Pinpoint the cell where the given text exists, returning its [x, y] midpoint coordinate. 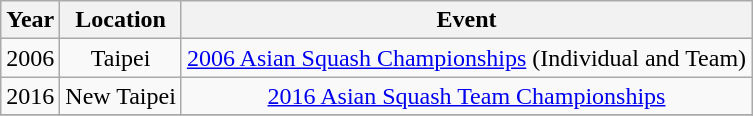
Year [30, 20]
New Taipei [121, 96]
2016 Asian Squash Team Championships [466, 96]
2006 Asian Squash Championships (Individual and Team) [466, 58]
2016 [30, 96]
Event [466, 20]
Location [121, 20]
2006 [30, 58]
Taipei [121, 58]
